Detect which cell encompasses the target text, then output its [x, y] center coordinate. 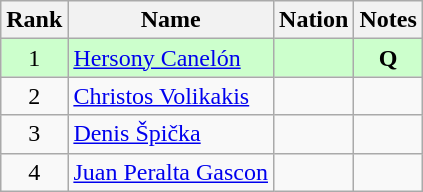
Rank [34, 20]
Nation [314, 20]
Notes [388, 20]
Hersony Canelón [171, 58]
Q [388, 58]
Juan Peralta Gascon [171, 172]
Christos Volikakis [171, 96]
Denis Špička [171, 134]
4 [34, 172]
2 [34, 96]
3 [34, 134]
Name [171, 20]
1 [34, 58]
